Output the [x, y] coordinate of the center of the cell containing the given text.  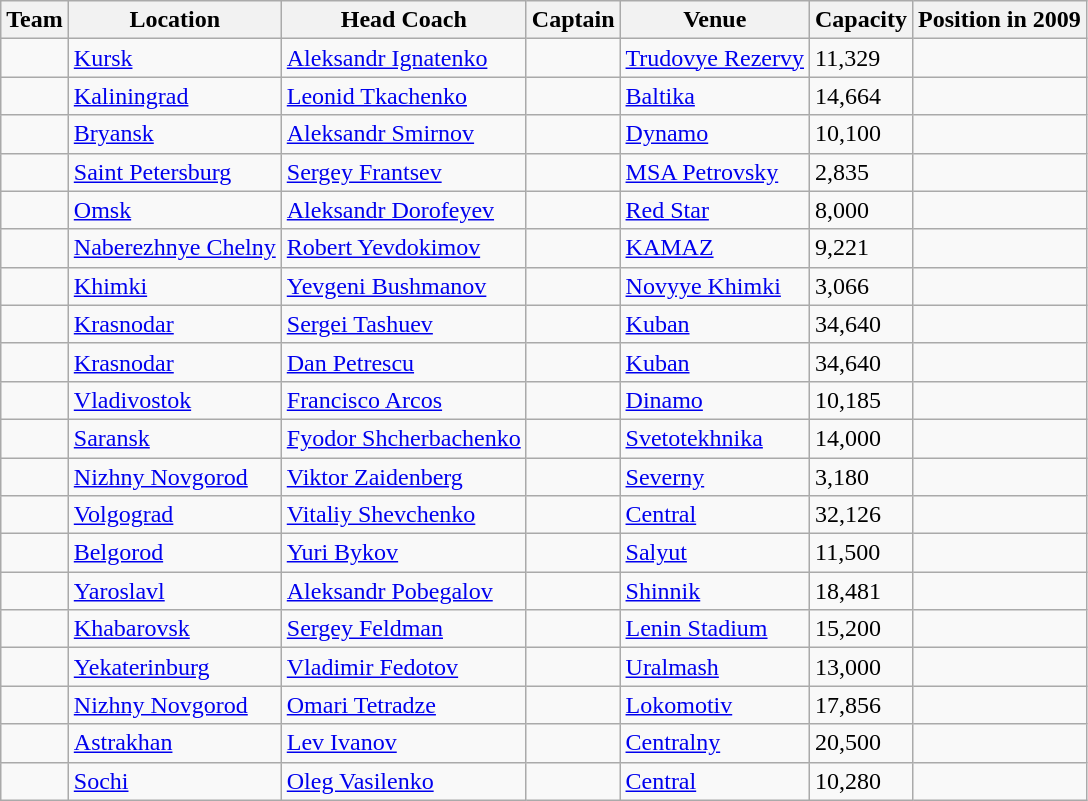
Vladimir Fedotov [404, 667]
Aleksandr Pobegalov [404, 591]
Saint Petersburg [174, 172]
Location [174, 20]
Kaliningrad [174, 96]
10,280 [862, 781]
Sochi [174, 781]
Dynamo [714, 134]
3,066 [862, 286]
Severny [714, 477]
Saransk [174, 438]
Yaroslavl [174, 591]
32,126 [862, 515]
11,329 [862, 58]
Dan Petrescu [404, 362]
Novyye Khimki [714, 286]
MSA Petrovsky [714, 172]
Sergei Tashuev [404, 324]
Red Star [714, 210]
Leonid Tkachenko [404, 96]
Team [35, 20]
Head Coach [404, 20]
Vitaliy Shevchenko [404, 515]
Aleksandr Smirnov [404, 134]
Shinnik [714, 591]
3,180 [862, 477]
20,500 [862, 743]
17,856 [862, 705]
Dinamo [714, 400]
14,664 [862, 96]
Khimki [174, 286]
Sergey Frantsev [404, 172]
15,200 [862, 629]
Aleksandr Ignatenko [404, 58]
Capacity [862, 20]
Lokomotiv [714, 705]
14,000 [862, 438]
13,000 [862, 667]
Centralny [714, 743]
9,221 [862, 248]
Svetotekhnika [714, 438]
Fyodor Shcherbachenko [404, 438]
Volgograd [174, 515]
Naberezhnye Chelny [174, 248]
Lenin Stadium [714, 629]
Robert Yevdokimov [404, 248]
18,481 [862, 591]
Viktor Zaidenberg [404, 477]
Vladivostok [174, 400]
Captain [573, 20]
Salyut [714, 553]
Yekaterinburg [174, 667]
10,100 [862, 134]
11,500 [862, 553]
Astrakhan [174, 743]
Trudovye Rezervy [714, 58]
Oleg Vasilenko [404, 781]
Omsk [174, 210]
Uralmash [714, 667]
2,835 [862, 172]
Yuri Bykov [404, 553]
Khabarovsk [174, 629]
Aleksandr Dorofeyev [404, 210]
Francisco Arcos [404, 400]
Omari Tetradze [404, 705]
Belgorod [174, 553]
Kursk [174, 58]
Yevgeni Bushmanov [404, 286]
Sergey Feldman [404, 629]
Baltika [714, 96]
Venue [714, 20]
10,185 [862, 400]
8,000 [862, 210]
KAMAZ [714, 248]
Lev Ivanov [404, 743]
Position in 2009 [1000, 20]
Bryansk [174, 134]
